Detect which cell encompasses the target text, then output its [X, Y] center coordinate. 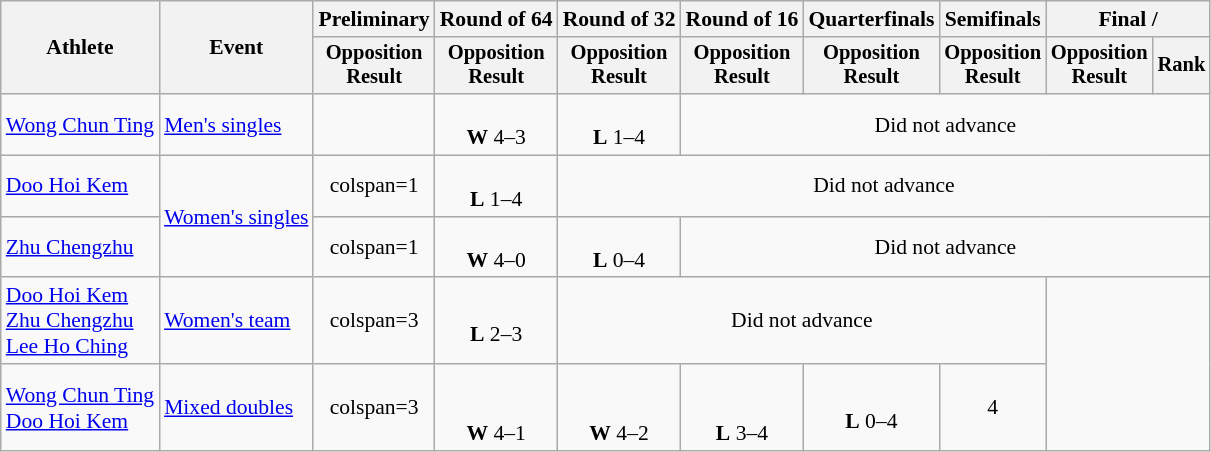
Doo Hoi Kem [80, 186]
Semifinals [992, 19]
Women's singles [236, 217]
Wong Chun Ting [80, 124]
W 4–1 [496, 408]
Doo Hoi KemZhu ChengzhuLee Ho Ching [80, 322]
Event [236, 48]
4 [992, 408]
Wong Chun TingDoo Hoi Kem [80, 408]
W 4–0 [496, 248]
Mixed doubles [236, 408]
L 3–4 [742, 408]
Quarterfinals [871, 19]
Preliminary [374, 19]
Zhu Chengzhu [80, 248]
Women's team [236, 322]
Athlete [80, 48]
L 2–3 [496, 322]
Rank [1182, 66]
Round of 64 [496, 19]
Round of 32 [620, 19]
Men's singles [236, 124]
W 4–2 [620, 408]
Round of 16 [742, 19]
Final / [1128, 19]
W 4–3 [496, 124]
